Output the (X, Y) coordinate of the center of the cell containing the given text.  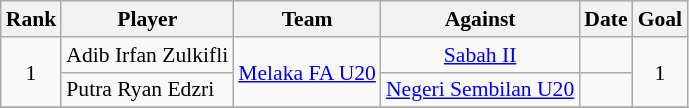
Negeri Sembilan U20 (480, 90)
Sabah II (480, 55)
Player (147, 19)
Goal (660, 19)
Putra Ryan Edzri (147, 90)
Rank (32, 19)
Team (307, 19)
Adib Irfan Zulkifli (147, 55)
Melaka FA U20 (307, 72)
Against (480, 19)
Date (606, 19)
